Search for the cell housing the specified text and yield its [x, y] center coordinate. 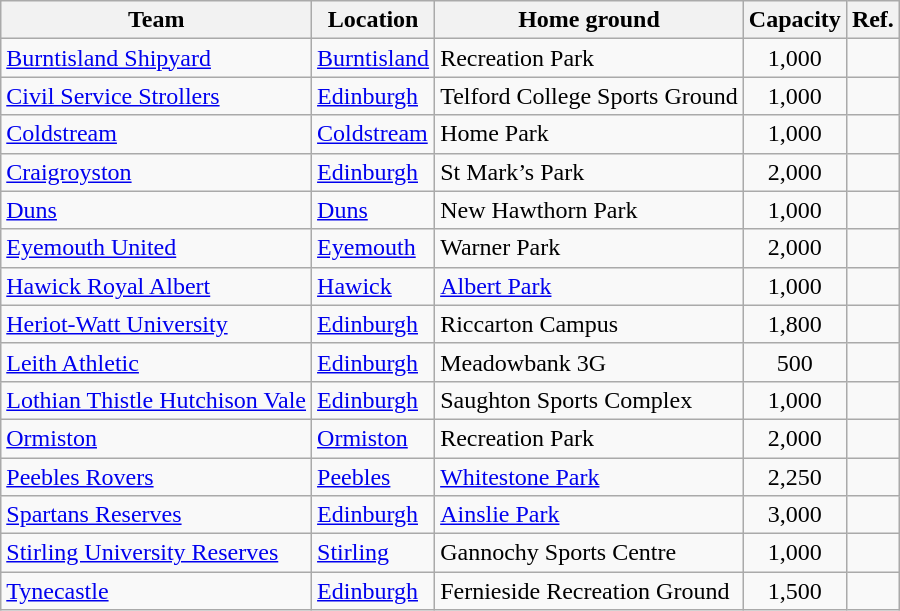
Fernieside Recreation Ground [590, 591]
Lothian Thistle Hutchison Vale [156, 400]
Location [374, 20]
Telford College Sports Ground [590, 96]
3,000 [794, 515]
Hawick [374, 286]
Leith Athletic [156, 362]
Riccarton Campus [590, 324]
Stirling [374, 553]
New Hawthorn Park [590, 210]
Capacity [794, 20]
Team [156, 20]
Saughton Sports Complex [590, 400]
Hawick Royal Albert [156, 286]
Eyemouth [374, 248]
Tynecastle [156, 591]
Home ground [590, 20]
1,800 [794, 324]
Albert Park [590, 286]
Civil Service Strollers [156, 96]
2,250 [794, 477]
Gannochy Sports Centre [590, 553]
Peebles [374, 477]
Whitestone Park [590, 477]
500 [794, 362]
Home Park [590, 134]
Eyemouth United [156, 248]
1,500 [794, 591]
Burntisland Shipyard [156, 58]
Peebles Rovers [156, 477]
Ainslie Park [590, 515]
Ref. [872, 20]
St Mark’s Park [590, 172]
Meadowbank 3G [590, 362]
Spartans Reserves [156, 515]
Warner Park [590, 248]
Stirling University Reserves [156, 553]
Craigroyston [156, 172]
Heriot-Watt University [156, 324]
Burntisland [374, 58]
